Provide the [x, y] coordinate of the cell's center where the given text is located.  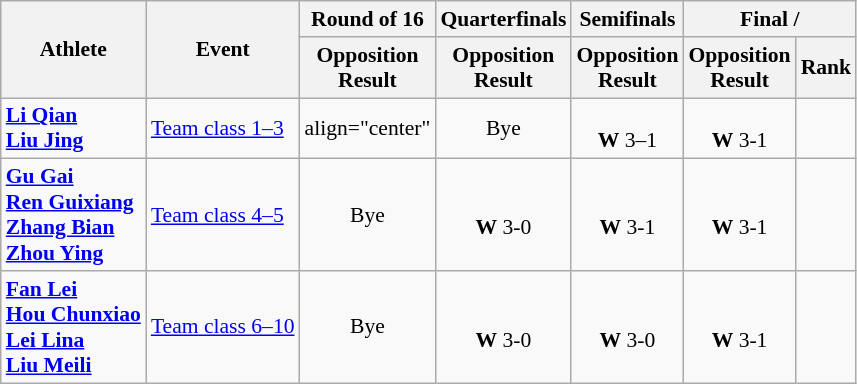
Athlete [74, 50]
Final / [770, 19]
Team class 1–3 [223, 128]
Semifinals [627, 19]
Team class 6–10 [223, 327]
Gu Gai Ren Guixiang Zhang Bian Zhou Ying [74, 215]
Team class 4–5 [223, 215]
Li Qian Liu Jing [74, 128]
W 3–1 [627, 128]
Round of 16 [368, 19]
align="center" [368, 128]
Event [223, 50]
Fan Lei Hou Chunxiao Lei Lina Liu Meili [74, 327]
Quarterfinals [503, 19]
Rank [826, 68]
